From the cell containing the given text, extract its center point as (X, Y) coordinate. 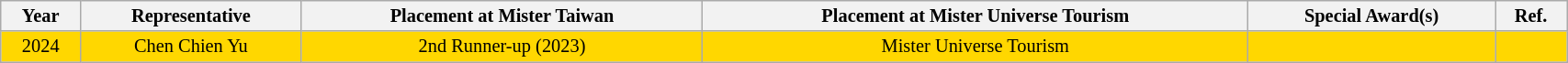
Year (40, 16)
Mister Universe Tourism (976, 47)
Representative (191, 16)
Chen Chien Yu (191, 47)
Ref. (1531, 16)
Special Award(s) (1372, 16)
Placement at Mister Universe Tourism (976, 16)
Placement at Mister Taiwan (502, 16)
2nd Runner-up (2023) (502, 47)
2024 (40, 47)
